Return the (x, y) coordinate for the center point of the cell that contains the specified text.  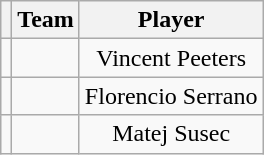
Player (171, 20)
Matej Susec (171, 134)
Team (46, 20)
Florencio Serrano (171, 96)
Vincent Peeters (171, 58)
